Locate the cell with the specified text and output its (X, Y) center coordinate. 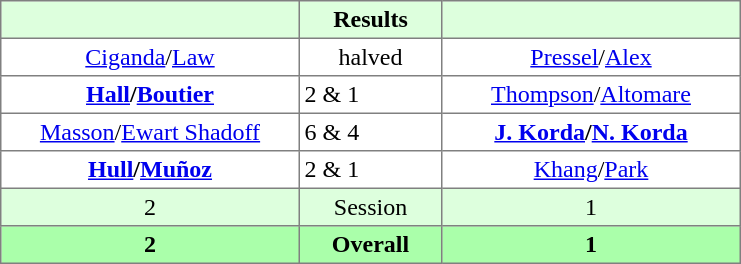
Hall/Boutier (150, 95)
Results (370, 20)
Session (370, 207)
Khang/Park (591, 170)
Masson/Ewart Shadoff (150, 132)
6 & 4 (370, 132)
Overall (370, 245)
Thompson/Altomare (591, 95)
Pressel/Alex (591, 57)
Ciganda/Law (150, 57)
J. Korda/N. Korda (591, 132)
Hull/Muñoz (150, 170)
halved (370, 57)
